Capture the cell that displays the provided text and extract its (X, Y) central coordinate. 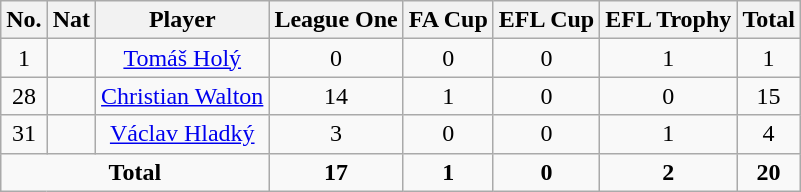
Player (182, 20)
14 (336, 96)
Nat (71, 20)
2 (668, 172)
20 (769, 172)
4 (769, 134)
31 (24, 134)
EFL Trophy (668, 20)
15 (769, 96)
League One (336, 20)
3 (336, 134)
Tomáš Holý (182, 58)
FA Cup (448, 20)
28 (24, 96)
Václav Hladký (182, 134)
EFL Cup (546, 20)
Christian Walton (182, 96)
No. (24, 20)
17 (336, 172)
